Detect which cell encompasses the target text, then output its (x, y) center coordinate. 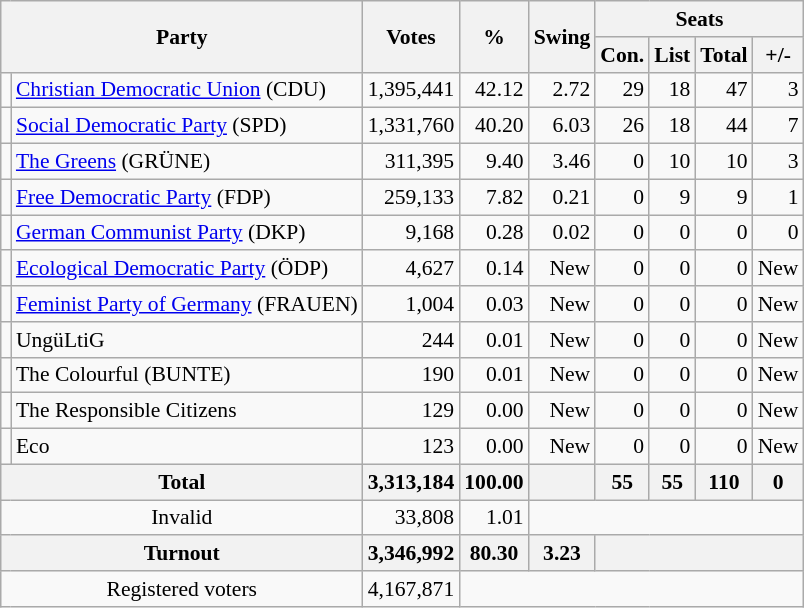
9.40 (494, 162)
+/- (778, 55)
Social Democratic Party (SPD) (187, 126)
0.03 (494, 304)
100.00 (494, 482)
1,004 (411, 304)
2.72 (562, 90)
244 (411, 340)
0.21 (562, 197)
9,168 (411, 233)
29 (622, 90)
Feminist Party of Germany (FRAUEN) (187, 304)
42.12 (494, 90)
0.28 (494, 233)
Free Democratic Party (FDP) (187, 197)
Eco (187, 447)
129 (411, 411)
3,346,992 (411, 554)
6.03 (562, 126)
1,331,760 (411, 126)
311,395 (411, 162)
123 (411, 447)
The Responsible Citizens (187, 411)
259,133 (411, 197)
German Communist Party (DKP) (187, 233)
3,313,184 (411, 482)
The Greens (GRÜNE) (187, 162)
44 (724, 126)
0.02 (562, 233)
Con. (622, 55)
Invalid (182, 518)
Votes (411, 36)
0.14 (494, 269)
80.30 (494, 554)
4,627 (411, 269)
190 (411, 375)
26 (622, 126)
Party (182, 36)
3.46 (562, 162)
110 (724, 482)
Registered voters (182, 589)
Swing (562, 36)
3.23 (562, 554)
33,808 (411, 518)
1,395,441 (411, 90)
List (672, 55)
Seats (699, 19)
The Colourful (BUNTE) (187, 375)
1 (778, 197)
7.82 (494, 197)
Ecological Democratic Party (ÖDP) (187, 269)
47 (724, 90)
Christian Democratic Union (CDU) (187, 90)
% (494, 36)
40.20 (494, 126)
4,167,871 (411, 589)
1.01 (494, 518)
UngüLtiG (187, 340)
Turnout (182, 554)
7 (778, 126)
